Search for the cell housing the specified text and yield its [X, Y] center coordinate. 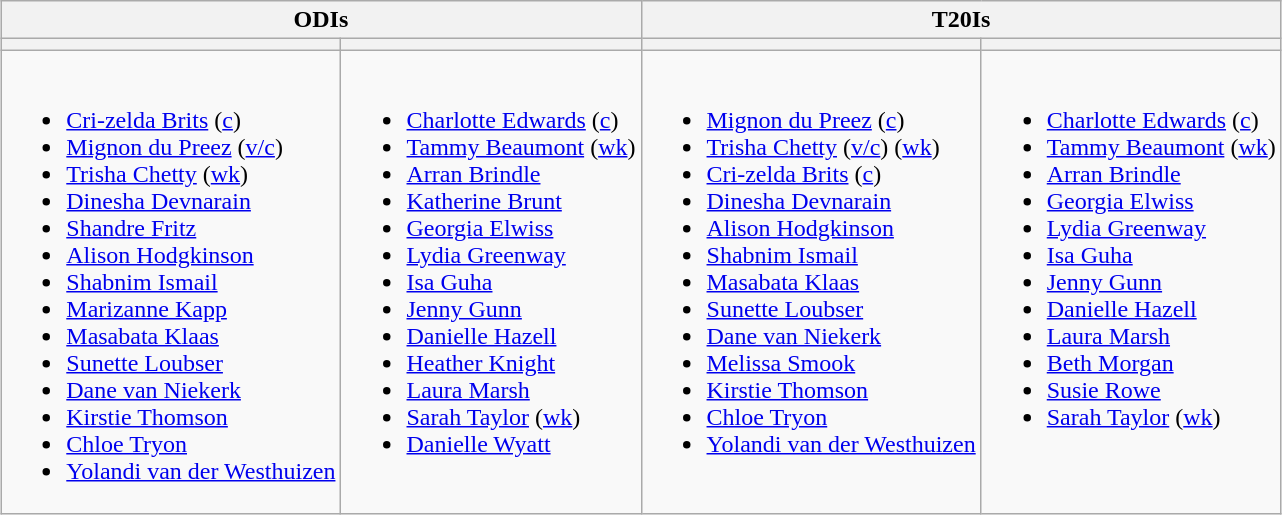
T20Is [961, 20]
ODIs [321, 20]
